Return the [X, Y] coordinate for the center point of the cell that contains the specified text.  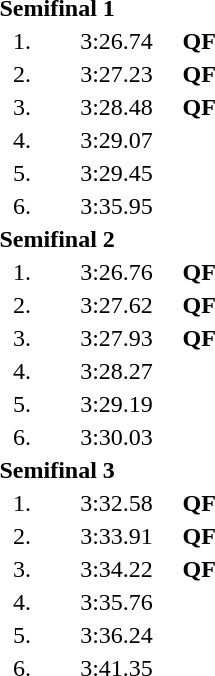
3:35.76 [116, 602]
3:27.23 [116, 74]
3:34.22 [116, 569]
3:28.27 [116, 371]
3:26.76 [116, 272]
3:27.93 [116, 338]
3:28.48 [116, 107]
3:30.03 [116, 437]
3:36.24 [116, 635]
3:27.62 [116, 305]
3:29.45 [116, 173]
3:29.07 [116, 140]
3:35.95 [116, 206]
3:32.58 [116, 503]
3:33.91 [116, 536]
3:29.19 [116, 404]
3:26.74 [116, 41]
